Return the (X, Y) coordinate for the center point of the cell that contains the specified text.  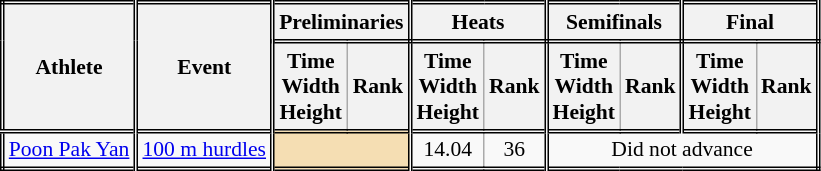
Event (204, 67)
100 m hurdles (204, 150)
Semifinals (614, 22)
Preliminaries (342, 22)
36 (515, 150)
Heats (478, 22)
Athlete (69, 67)
Poon Pak Yan (69, 150)
14.04 (447, 150)
Did not advance (682, 150)
Final (750, 22)
